Output the (x, y) coordinate of the center of the cell containing the given text.  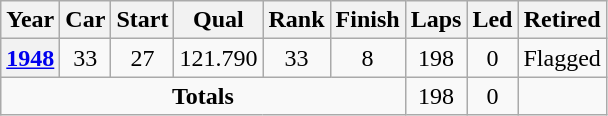
Laps (436, 20)
Rank (296, 20)
Totals (203, 96)
8 (368, 58)
Flagged (562, 58)
1948 (30, 58)
27 (142, 58)
Finish (368, 20)
Start (142, 20)
121.790 (218, 58)
Retired (562, 20)
Led (492, 20)
Car (86, 20)
Year (30, 20)
Qual (218, 20)
